Return the [X, Y] coordinate for the center point of the cell that contains the specified text.  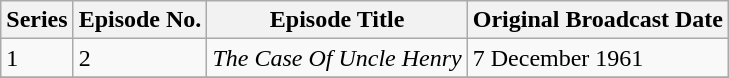
Series [37, 20]
7 December 1961 [598, 58]
Episode Title [337, 20]
1 [37, 58]
2 [140, 58]
Original Broadcast Date [598, 20]
The Case Of Uncle Henry [337, 58]
Episode No. [140, 20]
